Locate the cell with the specified text and output its (x, y) center coordinate. 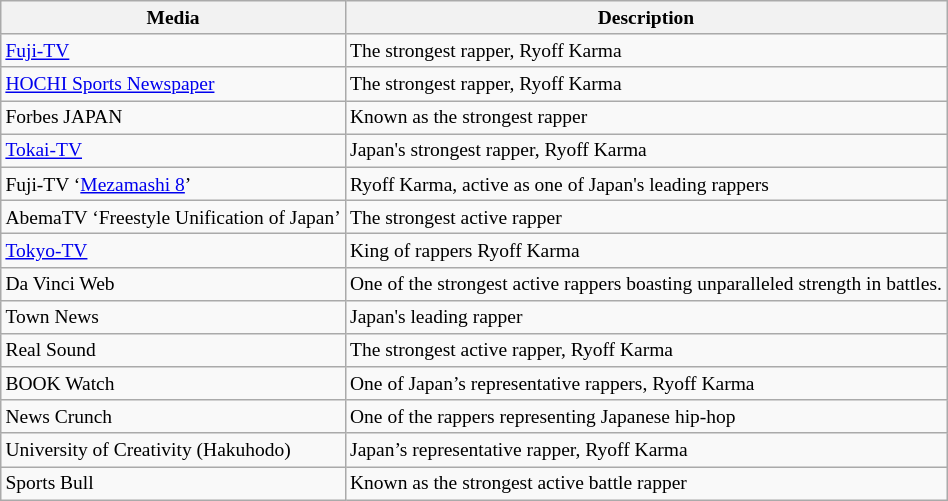
Media (174, 18)
One of Japan’s representative rappers, Ryoff Karma (646, 384)
Sports Bull (174, 484)
The strongest active rapper (646, 216)
HOCHI Sports Newspaper (174, 84)
Fuji-TV (174, 50)
Japan's leading rapper (646, 316)
Description (646, 18)
One of the rappers representing Japanese hip-hop (646, 416)
Ryoff Karma, active as one of Japan's leading rappers (646, 184)
Forbes JAPAN (174, 118)
Town News (174, 316)
Known as the strongest active battle rapper (646, 484)
Tokai-TV (174, 150)
King of rappers Ryoff Karma (646, 250)
University of Creativity (Hakuhodo) (174, 450)
Known as the strongest rapper (646, 118)
AbemaTV ‘Freestyle Unification of Japan’ (174, 216)
News Crunch (174, 416)
Fuji-TV ‘Mezamashi 8’ (174, 184)
The strongest active rapper, Ryoff Karma (646, 350)
Real Sound (174, 350)
Japan's strongest rapper, Ryoff Karma (646, 150)
One of the strongest active rappers boasting unparalleled strength in battles. (646, 284)
BOOK Watch (174, 384)
Da Vinci Web (174, 284)
Tokyo-TV (174, 250)
Japan’s representative rapper, Ryoff Karma (646, 450)
